Pinpoint the cell where the given text exists, returning its [x, y] midpoint coordinate. 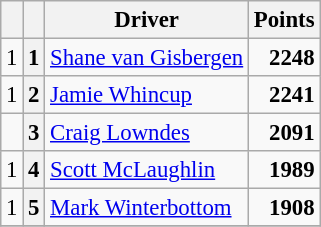
1908 [284, 208]
4 [34, 170]
Jamie Whincup [147, 95]
Shane van Gisbergen [147, 58]
1989 [284, 170]
Points [284, 20]
Craig Lowndes [147, 133]
Scott McLaughlin [147, 170]
Mark Winterbottom [147, 208]
Driver [147, 20]
5 [34, 208]
2 [34, 95]
2241 [284, 95]
2091 [284, 133]
3 [34, 133]
2248 [284, 58]
